Identify which cell holds the provided text, then report its (X, Y) central coordinate. 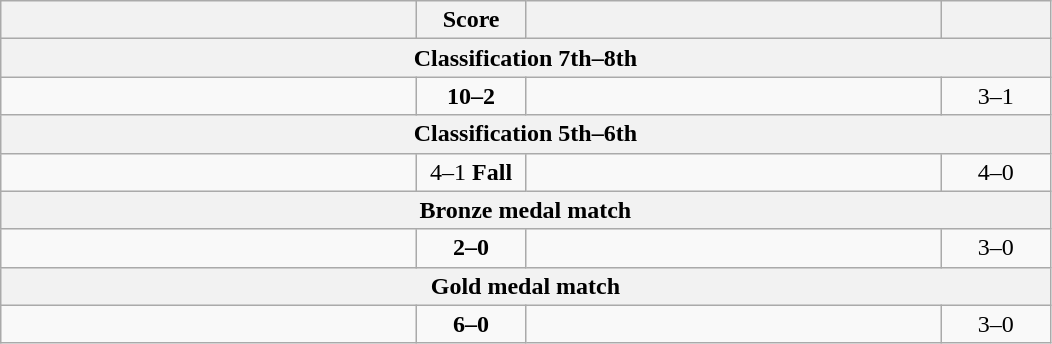
4–0 (996, 172)
6–0 (472, 324)
Score (472, 20)
2–0 (472, 248)
Gold medal match (526, 286)
Classification 7th–8th (526, 58)
Classification 5th–6th (526, 134)
4–1 Fall (472, 172)
Bronze medal match (526, 210)
3–1 (996, 96)
10–2 (472, 96)
